Find where the given text appears and provide that cell's center as (X, Y) coordinate. 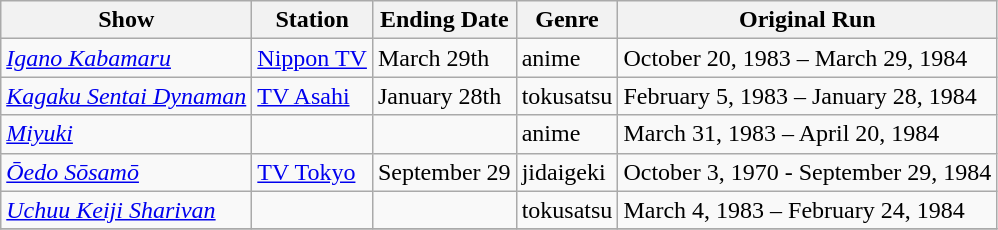
February 5, 1983 – January 28, 1984 (808, 96)
Ōedo Sōsamō (126, 172)
Station (312, 20)
Uchuu Keiji Sharivan (126, 210)
March 29th (444, 58)
TV Asahi (312, 96)
Original Run (808, 20)
March 31, 1983 – April 20, 1984 (808, 134)
January 28th (444, 96)
October 20, 1983 – March 29, 1984 (808, 58)
Miyuki (126, 134)
March 4, 1983 – February 24, 1984 (808, 210)
Nippon TV (312, 58)
Show (126, 20)
TV Tokyo (312, 172)
Igano Kabamaru (126, 58)
Genre (567, 20)
September 29 (444, 172)
Kagaku Sentai Dynaman (126, 96)
October 3, 1970 - September 29, 1984 (808, 172)
jidaigeki (567, 172)
Ending Date (444, 20)
